Search for the cell housing the specified text and yield its [X, Y] center coordinate. 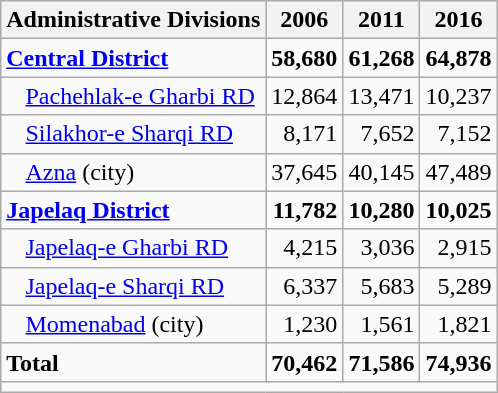
Silakhor-e Sharqi RD [134, 134]
70,462 [304, 362]
37,645 [304, 172]
64,878 [458, 58]
10,280 [382, 210]
Japelaq-e Gharbi RD [134, 248]
Japelaq District [134, 210]
11,782 [304, 210]
4,215 [304, 248]
2,915 [458, 248]
58,680 [304, 58]
12,864 [304, 96]
10,025 [458, 210]
47,489 [458, 172]
Total [134, 362]
2011 [382, 20]
1,561 [382, 324]
1,230 [304, 324]
71,586 [382, 362]
5,289 [458, 286]
Central District [134, 58]
13,471 [382, 96]
7,152 [458, 134]
74,936 [458, 362]
3,036 [382, 248]
Momenabad (city) [134, 324]
1,821 [458, 324]
8,171 [304, 134]
Japelaq-e Sharqi RD [134, 286]
6,337 [304, 286]
5,683 [382, 286]
7,652 [382, 134]
61,268 [382, 58]
10,237 [458, 96]
Administrative Divisions [134, 20]
Pachehlak-e Gharbi RD [134, 96]
2006 [304, 20]
Azna (city) [134, 172]
40,145 [382, 172]
2016 [458, 20]
